Scan for the cell matching the given text and deliver its [X, Y] coordinate at center. 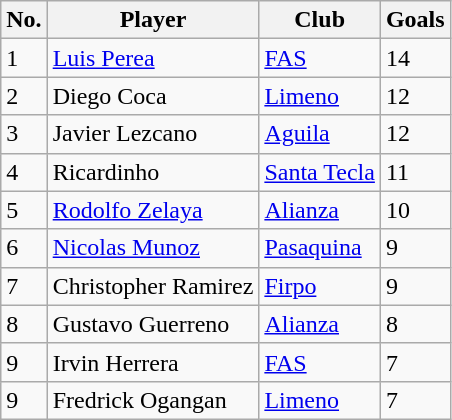
Christopher Ramirez [153, 286]
Santa Tecla [320, 172]
Player [153, 20]
Gustavo Guerreno [153, 324]
3 [24, 134]
Firpo [320, 286]
Rodolfo Zelaya [153, 210]
Goals [415, 20]
11 [415, 172]
Luis Perea [153, 58]
5 [24, 210]
14 [415, 58]
2 [24, 96]
Pasaquina [320, 248]
Aguila [320, 134]
Ricardinho [153, 172]
4 [24, 172]
10 [415, 210]
Javier Lezcano [153, 134]
6 [24, 248]
Irvin Herrera [153, 362]
Diego Coca [153, 96]
Fredrick Ogangan [153, 400]
Nicolas Munoz [153, 248]
Club [320, 20]
1 [24, 58]
No. [24, 20]
